Pinpoint the cell where the given text exists, returning its (X, Y) midpoint coordinate. 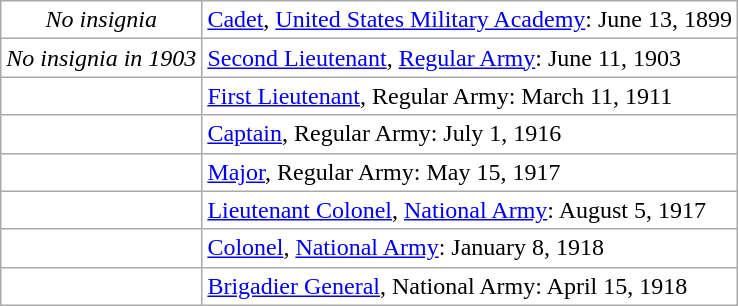
First Lieutenant, Regular Army: March 11, 1911 (470, 96)
Cadet, United States Military Academy: June 13, 1899 (470, 20)
Captain, Regular Army: July 1, 1916 (470, 134)
Brigadier General, National Army: April 15, 1918 (470, 286)
Colonel, National Army: January 8, 1918 (470, 248)
No insignia (102, 20)
Lieutenant Colonel, National Army: August 5, 1917 (470, 210)
Second Lieutenant, Regular Army: June 11, 1903 (470, 58)
Major, Regular Army: May 15, 1917 (470, 172)
No insignia in 1903 (102, 58)
